Return [X, Y] of the center of cell containing provided text 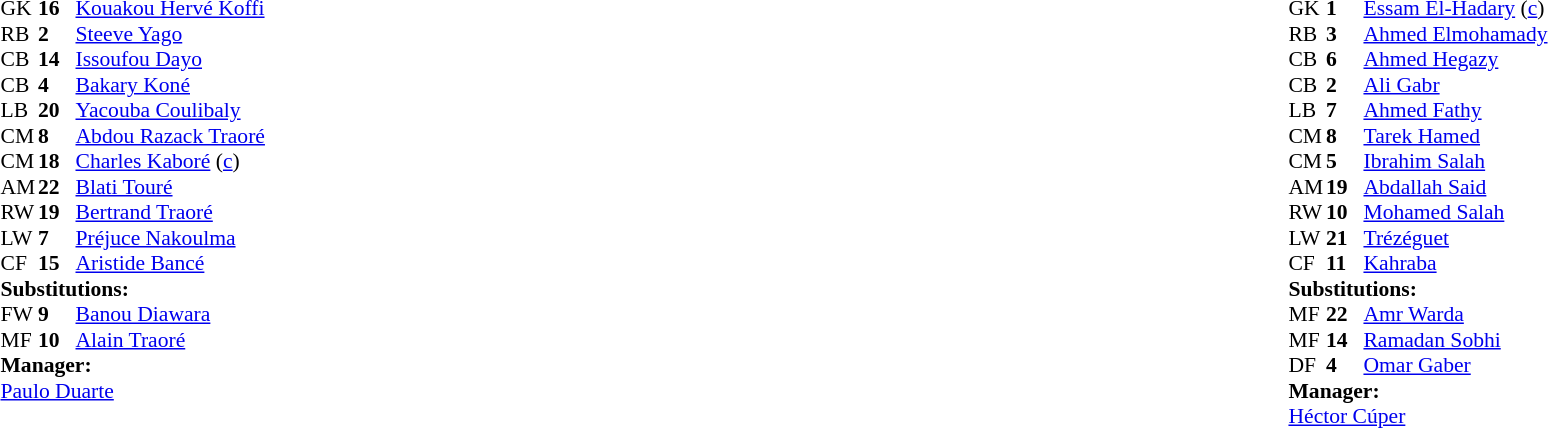
Ahmed Elmohamady [1455, 34]
Ahmed Hegazy [1455, 59]
Bakary Koné [170, 85]
3 [1345, 34]
Charles Kaboré (c) [170, 161]
15 [57, 263]
Ahmed Fathy [1455, 111]
Steeve Yago [170, 34]
Issoufou Dayo [170, 59]
Amr Warda [1455, 315]
Trézéguet [1455, 238]
Abdallah Said [1455, 187]
18 [57, 161]
Ali Gabr [1455, 85]
Alain Traoré [170, 340]
Ibrahim Salah [1455, 161]
9 [57, 315]
Aristide Bancé [170, 263]
Tarek Hamed [1455, 136]
Mohamed Salah [1455, 213]
Omar Gaber [1455, 365]
Paulo Duarte [132, 391]
6 [1345, 59]
Abdou Razack Traoré [170, 136]
11 [1345, 263]
5 [1345, 161]
Bertrand Traoré [170, 213]
Yacouba Coulibaly [170, 111]
Blati Touré [170, 187]
DF [1307, 365]
Préjuce Nakoulma [170, 238]
FW [19, 315]
Kahraba [1455, 263]
Banou Diawara [170, 315]
21 [1345, 238]
Ramadan Sobhi [1455, 340]
20 [57, 111]
